Detect which cell encompasses the target text, then output its [X, Y] center coordinate. 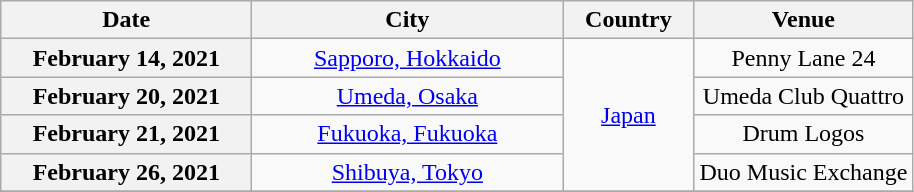
Venue [804, 20]
February 14, 2021 [126, 58]
February 20, 2021 [126, 96]
Drum Logos [804, 134]
Shibuya, Tokyo [408, 172]
Date [126, 20]
Penny Lane 24 [804, 58]
City [408, 20]
Fukuoka, Fukuoka [408, 134]
Japan [628, 115]
Umeda, Osaka [408, 96]
Sapporo, Hokkaido [408, 58]
February 21, 2021 [126, 134]
Umeda Club Quattro [804, 96]
Country [628, 20]
Duo Music Exchange [804, 172]
February 26, 2021 [126, 172]
